Locate the cell with the specified text and output its (X, Y) center coordinate. 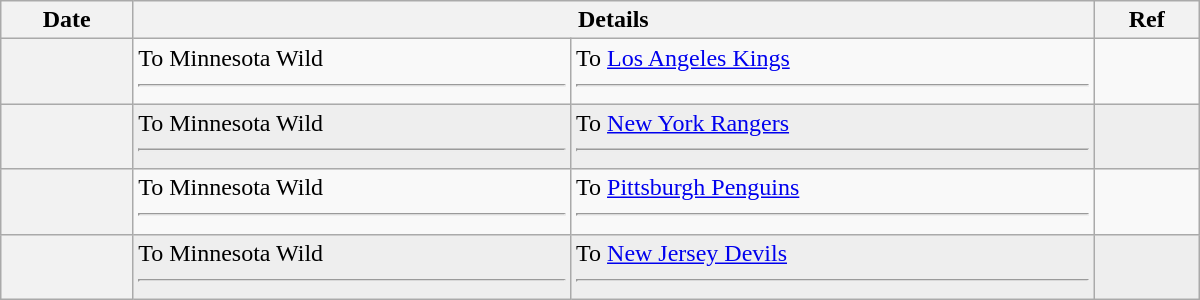
To New York Rangers (833, 136)
To New Jersey Devils (833, 266)
Ref (1146, 20)
To Los Angeles Kings (833, 72)
Date (67, 20)
To Pittsburgh Penguins (833, 202)
Details (614, 20)
